From the cell containing the given text, extract its center point as [x, y] coordinate. 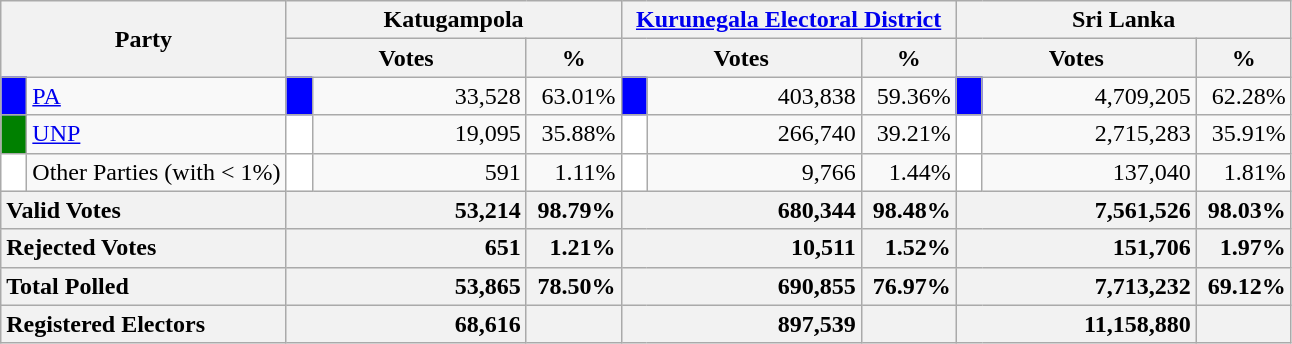
98.79% [574, 210]
78.50% [574, 286]
Total Polled [144, 286]
1.44% [908, 172]
690,855 [741, 286]
98.03% [1244, 210]
59.36% [908, 96]
62.28% [1244, 96]
897,539 [741, 324]
9,766 [754, 172]
19,095 [419, 134]
PA [156, 96]
10,511 [741, 248]
UNP [156, 134]
Registered Electors [144, 324]
1.21% [574, 248]
137,040 [1089, 172]
53,214 [406, 210]
403,838 [754, 96]
69.12% [1244, 286]
Rejected Votes [144, 248]
591 [419, 172]
Sri Lanka [1124, 20]
68,616 [406, 324]
Valid Votes [144, 210]
4,709,205 [1089, 96]
76.97% [908, 286]
35.88% [574, 134]
7,713,232 [1076, 286]
1.81% [1244, 172]
2,715,283 [1089, 134]
63.01% [574, 96]
266,740 [754, 134]
151,706 [1076, 248]
39.21% [908, 134]
680,344 [741, 210]
Katugampola [454, 20]
53,865 [406, 286]
98.48% [908, 210]
11,158,880 [1076, 324]
Other Parties (with < 1%) [156, 172]
1.11% [574, 172]
33,528 [419, 96]
651 [406, 248]
35.91% [1244, 134]
Kurunegala Electoral District [788, 20]
Party [144, 39]
7,561,526 [1076, 210]
1.52% [908, 248]
1.97% [1244, 248]
